Output the [x, y] coordinate of the center of the cell containing the given text.  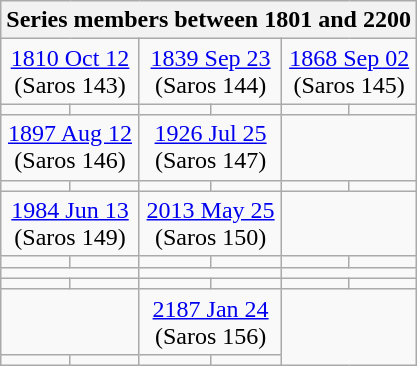
Series members between 1801 and 2200 [209, 20]
1839 Sep 23(Saros 144) [210, 72]
2187 Jan 24(Saros 156) [210, 322]
1897 Aug 12(Saros 146) [70, 148]
2013 May 25(Saros 150) [210, 224]
1926 Jul 25(Saros 147) [210, 148]
1984 Jun 13(Saros 149) [70, 224]
1868 Sep 02(Saros 145) [350, 72]
1810 Oct 12(Saros 143) [70, 72]
